Find where the given text appears and provide that cell's center as (x, y) coordinate. 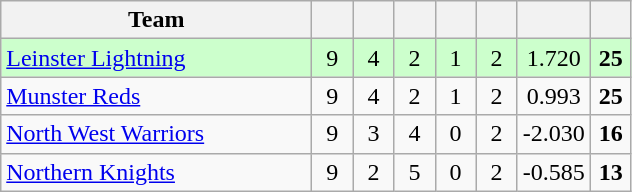
5 (414, 172)
0.993 (554, 96)
16 (610, 134)
Munster Reds (156, 96)
-2.030 (554, 134)
1.720 (554, 58)
North West Warriors (156, 134)
3 (374, 134)
-0.585 (554, 172)
13 (610, 172)
Northern Knights (156, 172)
Team (156, 20)
Leinster Lightning (156, 58)
